Search for the cell housing the specified text and yield its (x, y) center coordinate. 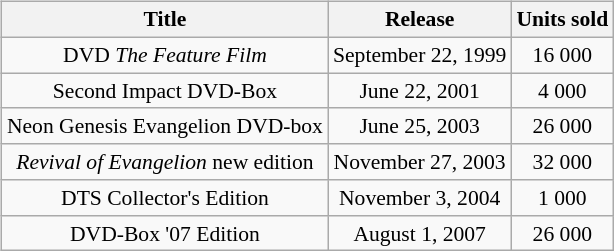
Release (420, 20)
Revival of Evangelion new edition (165, 162)
1 000 (562, 198)
DVD The Feature Film (165, 55)
June 25, 2003 (420, 126)
Second Impact DVD-Box (165, 91)
16 000 (562, 55)
November 27, 2003 (420, 162)
September 22, 1999 (420, 55)
DTS Collector's Edition (165, 198)
DVD-Box '07 Edition (165, 233)
Neon Genesis Evangelion DVD-box (165, 126)
November 3, 2004 (420, 198)
Title (165, 20)
June 22, 2001 (420, 91)
4 000 (562, 91)
August 1, 2007 (420, 233)
32 000 (562, 162)
Units sold (562, 20)
